Find where the given text appears and provide that cell's center as (x, y) coordinate. 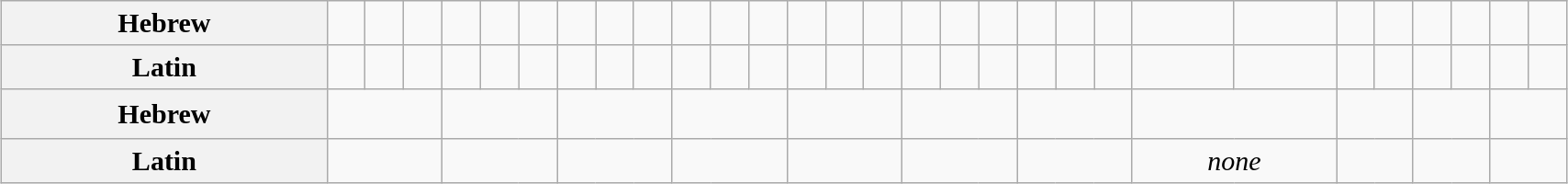
none (1234, 161)
